For the text-containing cell, return its midpoint in [X, Y] coordinate format. 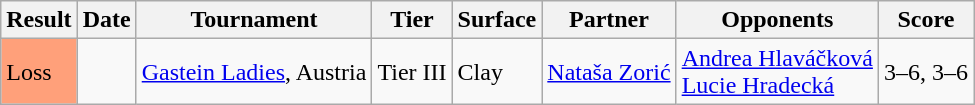
Tournament [254, 20]
Opponents [777, 20]
Partner [609, 20]
Result [39, 20]
Andrea Hlaváčková Lucie Hradecká [777, 72]
Clay [497, 72]
Score [926, 20]
Loss [39, 72]
Date [106, 20]
Gastein Ladies, Austria [254, 72]
Nataša Zorić [609, 72]
3–6, 3–6 [926, 72]
Surface [497, 20]
Tier III [412, 72]
Tier [412, 20]
